Scan for the cell matching the given text and deliver its (x, y) coordinate at center. 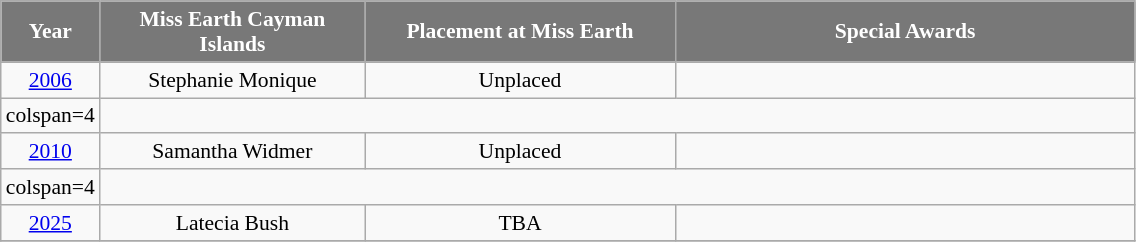
Latecia Bush (232, 223)
Placement at Miss Earth (520, 32)
2006 (50, 80)
2025 (50, 223)
Special Awards (905, 32)
Stephanie Monique (232, 80)
Samantha Widmer (232, 152)
2010 (50, 152)
TBA (520, 223)
Year (50, 32)
Miss Earth Cayman Islands (232, 32)
